For the text-containing cell, return its midpoint in (X, Y) coordinate format. 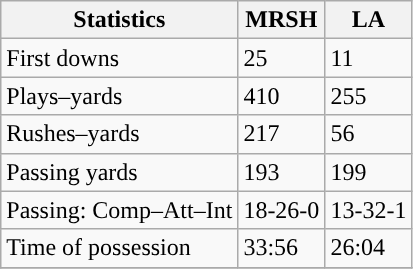
33:56 (282, 248)
193 (282, 172)
MRSH (282, 20)
Time of possession (120, 248)
255 (368, 96)
217 (282, 134)
First downs (120, 58)
Rushes–yards (120, 134)
Statistics (120, 20)
13-32-1 (368, 210)
25 (282, 58)
Passing: Comp–Att–Int (120, 210)
199 (368, 172)
Plays–yards (120, 96)
11 (368, 58)
Passing yards (120, 172)
56 (368, 134)
LA (368, 20)
26:04 (368, 248)
18-26-0 (282, 210)
410 (282, 96)
